Return [X, Y] of the center of cell containing provided text 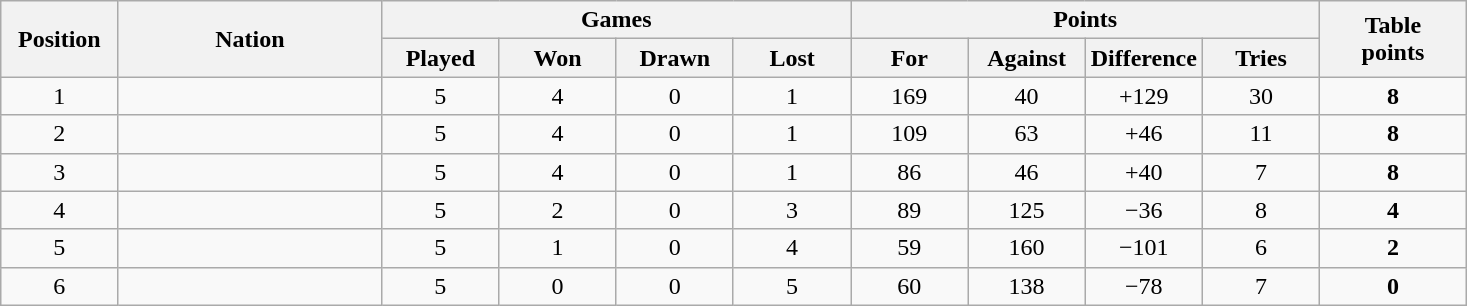
Lost [792, 58]
Tablepoints [1394, 39]
Drawn [674, 58]
59 [910, 248]
125 [1026, 210]
Points [1086, 20]
Position [60, 39]
169 [910, 96]
89 [910, 210]
+129 [1144, 96]
−36 [1144, 210]
Difference [1144, 58]
Won [558, 58]
46 [1026, 172]
40 [1026, 96]
30 [1260, 96]
+40 [1144, 172]
109 [910, 134]
160 [1026, 248]
For [910, 58]
−78 [1144, 286]
63 [1026, 134]
86 [910, 172]
Nation [250, 39]
Tries [1260, 58]
Games [616, 20]
Played [440, 58]
11 [1260, 134]
+46 [1144, 134]
−101 [1144, 248]
Against [1026, 58]
138 [1026, 286]
60 [910, 286]
